Pinpoint the cell where the given text exists, returning its [X, Y] midpoint coordinate. 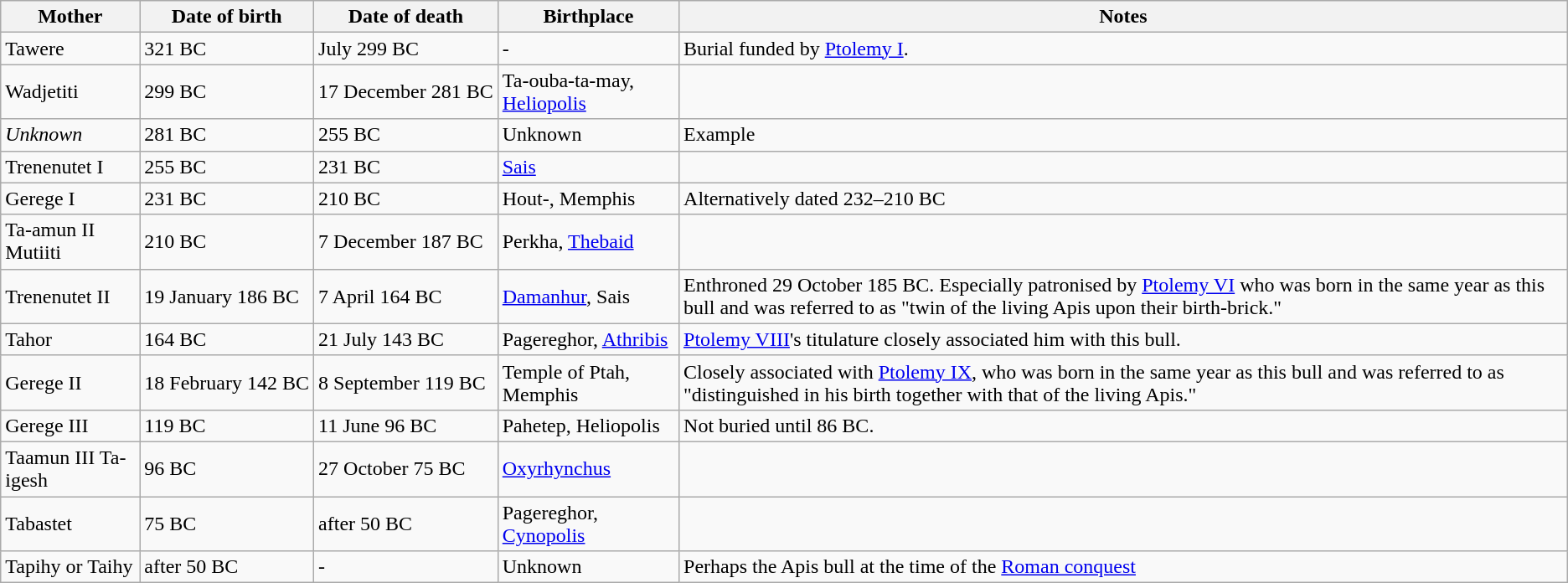
321 BC [227, 49]
Example [1124, 135]
Pahetep, Heliopolis [588, 426]
Pagereghor, Athribis [588, 339]
Trenenutet I [70, 167]
Tapihy or Taihy [70, 567]
18 February 142 BC [227, 382]
Mother [70, 17]
Ta-amun II Mutiiti [70, 241]
8 September 119 BC [406, 382]
Date of death [406, 17]
7 December 187 BC [406, 241]
Burial funded by Ptolemy I. [1124, 49]
281 BC [227, 135]
Wadjetiti [70, 92]
Temple of Ptah, Memphis [588, 382]
75 BC [227, 523]
Gerege I [70, 199]
Alternatively dated 232–210 BC [1124, 199]
Not buried until 86 BC. [1124, 426]
Perhaps the Apis bull at the time of the Roman conquest [1124, 567]
96 BC [227, 469]
Tahor [70, 339]
Damanhur, Sais [588, 297]
Sais [588, 167]
27 October 75 BC [406, 469]
19 January 186 BC [227, 297]
119 BC [227, 426]
Gerege II [70, 382]
Tabastet [70, 523]
Ptolemy VIII's titulature closely associated him with this bull. [1124, 339]
Birthplace [588, 17]
July 299 BC [406, 49]
Pagereghor, Cynopolis [588, 523]
17 December 281 BC [406, 92]
11 June 96 BC [406, 426]
Taamun III Ta-igesh [70, 469]
Perkha, Thebaid [588, 241]
Oxyrhynchus [588, 469]
Ta-ouba-ta-may, Heliopolis [588, 92]
Date of birth [227, 17]
Gerege III [70, 426]
7 April 164 BC [406, 297]
21 July 143 BC [406, 339]
164 BC [227, 339]
Trenenutet II [70, 297]
Hout-, Memphis [588, 199]
Notes [1124, 17]
299 BC [227, 92]
Tawere [70, 49]
